Return the [X, Y] coordinate for the center point of the cell that contains the specified text.  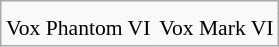
Vox Phantom VI [78, 28]
Vox Mark VI [217, 28]
